From the cell containing the given text, extract its center point as [x, y] coordinate. 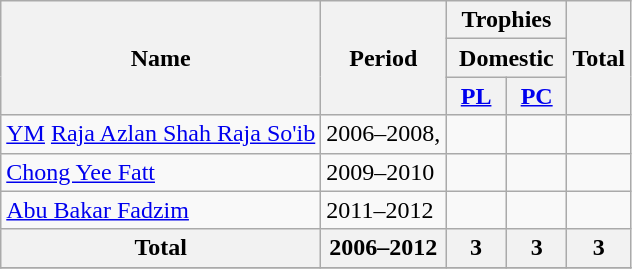
Domestic [506, 58]
2006–2008, [384, 134]
2011–2012 [384, 210]
2006–2012 [384, 248]
2009–2010 [384, 172]
Abu Bakar Fadzim [161, 210]
Chong Yee Fatt [161, 172]
PL [476, 96]
Trophies [506, 20]
PC [536, 96]
Name [161, 58]
Period [384, 58]
YM Raja Azlan Shah Raja So'ib [161, 134]
